Search for the cell housing the specified text and yield its (x, y) center coordinate. 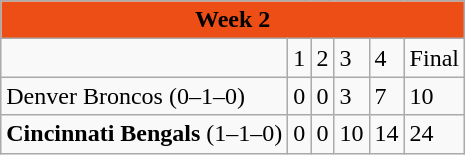
1 (300, 58)
7 (386, 96)
24 (434, 134)
Final (434, 58)
Week 2 (233, 20)
4 (386, 58)
Cincinnati Bengals (1–1–0) (144, 134)
14 (386, 134)
2 (322, 58)
Denver Broncos (0–1–0) (144, 96)
